Scan for the cell matching the given text and deliver its (X, Y) coordinate at center. 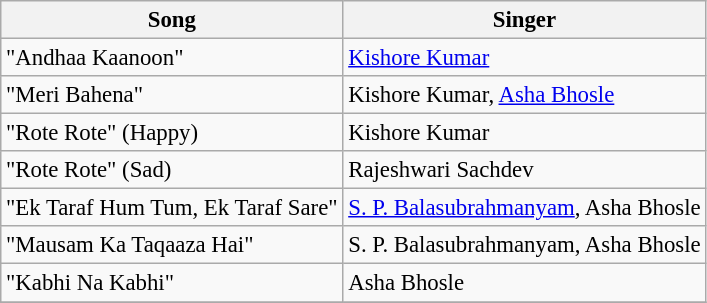
Rajeshwari Sachdev (524, 170)
Asha Bhosle (524, 283)
Kishore Kumar, Asha Bhosle (524, 95)
Song (172, 20)
"Meri Bahena" (172, 95)
"Rote Rote" (Happy) (172, 133)
"Rote Rote" (Sad) (172, 170)
"Andhaa Kaanoon" (172, 58)
"Mausam Ka Taqaaza Hai" (172, 245)
"Kabhi Na Kabhi" (172, 283)
Singer (524, 20)
"Ek Taraf Hum Tum, Ek Taraf Sare" (172, 208)
